Capture the cell that displays the provided text and extract its (X, Y) central coordinate. 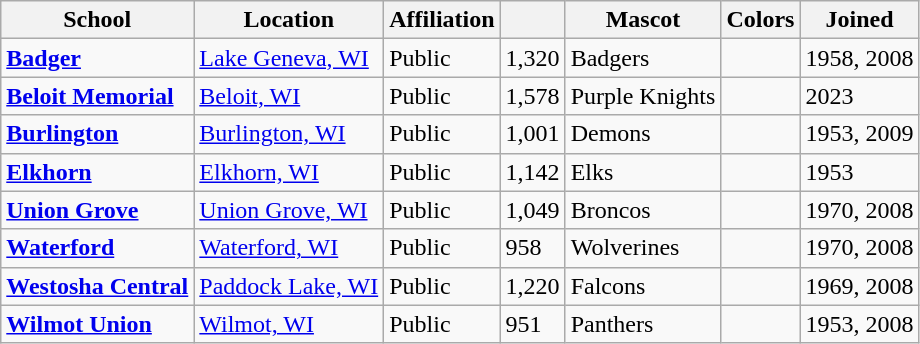
Badgers (643, 58)
Westosha Central (98, 286)
Wilmot, WI (289, 324)
Badger (98, 58)
1958, 2008 (860, 58)
Purple Knights (643, 96)
Wilmot Union (98, 324)
Elkhorn (98, 172)
Union Grove (98, 210)
2023 (860, 96)
1969, 2008 (860, 286)
Broncos (643, 210)
Waterford, WI (289, 248)
Panthers (643, 324)
Falcons (643, 286)
958 (532, 248)
Beloit, WI (289, 96)
Waterford (98, 248)
Paddock Lake, WI (289, 286)
Elks (643, 172)
Lake Geneva, WI (289, 58)
Location (289, 20)
1,142 (532, 172)
1,320 (532, 58)
1953 (860, 172)
Affiliation (442, 20)
1,578 (532, 96)
951 (532, 324)
Mascot (643, 20)
Elkhorn, WI (289, 172)
1,001 (532, 134)
1,220 (532, 286)
1953, 2008 (860, 324)
Burlington (98, 134)
Colors (760, 20)
Wolverines (643, 248)
Demons (643, 134)
Joined (860, 20)
1953, 2009 (860, 134)
Beloit Memorial (98, 96)
Burlington, WI (289, 134)
1,049 (532, 210)
Union Grove, WI (289, 210)
School (98, 20)
